Return (X, Y) of the center of cell containing provided text 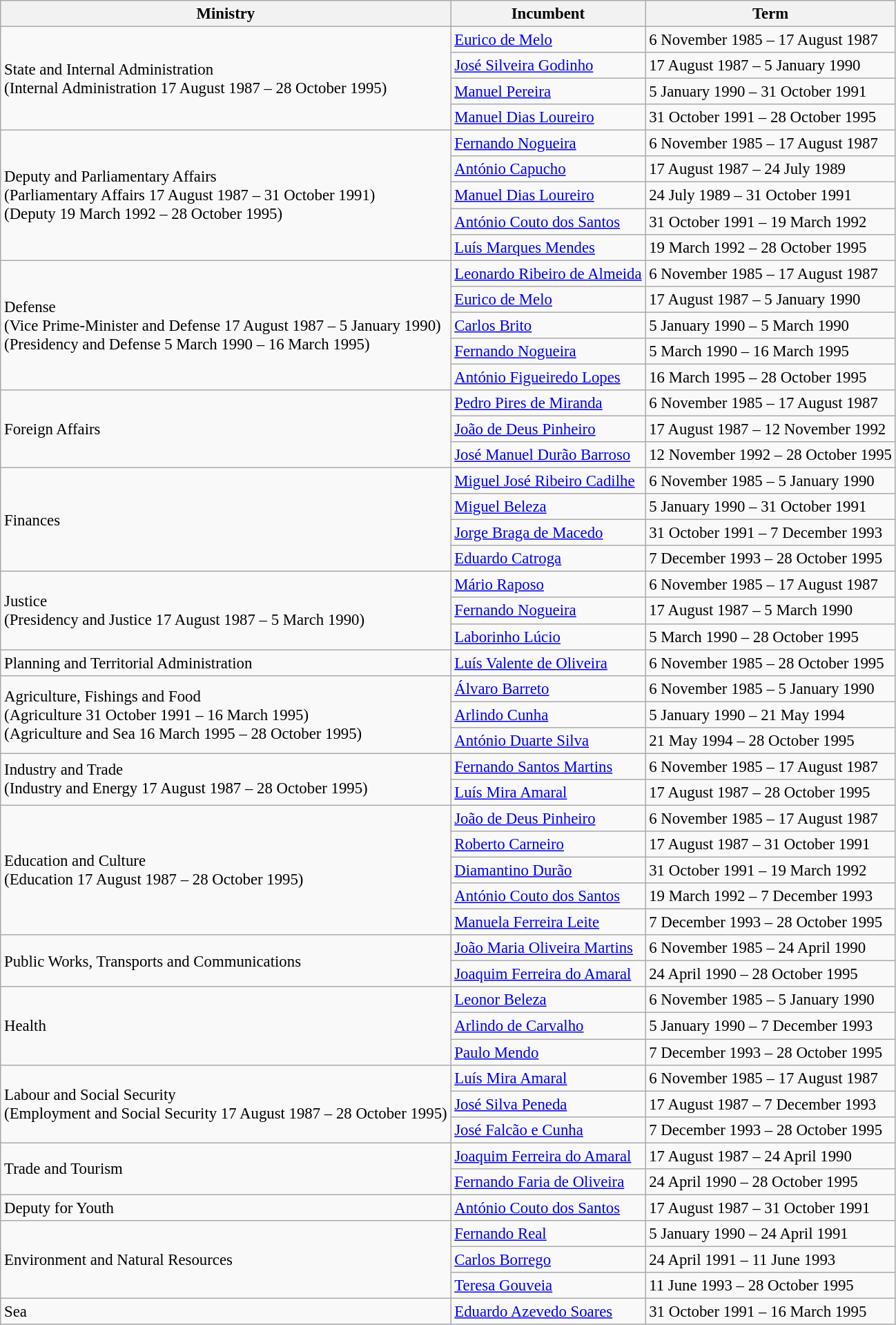
Carlos Borrego (548, 1259)
Defense(Vice Prime-Minister and Defense 17 August 1987 – 5 January 1990)(Presidency and Defense 5 March 1990 – 16 March 1995) (226, 325)
João Maria Oliveira Martins (548, 948)
24 April 1991 – 11 June 1993 (770, 1259)
Term (770, 14)
Foreign Affairs (226, 429)
António Figueiredo Lopes (548, 377)
Luís Marques Mendes (548, 247)
Leonor Beleza (548, 1000)
Labour and Social Security(Employment and Social Security 17 August 1987 – 28 October 1995) (226, 1103)
José Manuel Durão Barroso (548, 455)
11 June 1993 – 28 October 1995 (770, 1286)
José Silva Peneda (548, 1104)
Public Works, Transports and Communications (226, 961)
21 May 1994 – 28 October 1995 (770, 741)
Manuela Ferreira Leite (548, 922)
31 October 1991 – 7 December 1993 (770, 533)
16 March 1995 – 28 October 1995 (770, 377)
Finances (226, 520)
Health (226, 1026)
José Silveira Godinho (548, 66)
19 March 1992 – 7 December 1993 (770, 896)
24 July 1989 – 31 October 1991 (770, 195)
Pedro Pires de Miranda (548, 403)
Arlindo de Carvalho (548, 1026)
Mário Raposo (548, 585)
Ministry (226, 14)
5 March 1990 – 16 March 1995 (770, 351)
Manuel Pereira (548, 92)
19 March 1992 – 28 October 1995 (770, 247)
Deputy for Youth (226, 1208)
17 August 1987 – 5 March 1990 (770, 611)
António Duarte Silva (548, 741)
Diamantino Durão (548, 871)
6 November 1985 – 28 October 1995 (770, 663)
Luís Valente de Oliveira (548, 663)
Eduardo Catroga (548, 559)
Miguel Beleza (548, 507)
Trade and Tourism (226, 1168)
Teresa Gouveia (548, 1286)
5 January 1990 – 5 March 1990 (770, 325)
Incumbent (548, 14)
5 January 1990 – 24 April 1991 (770, 1234)
Sea (226, 1312)
Paulo Mendo (548, 1052)
6 November 1985 – 24 April 1990 (770, 948)
Arlindo Cunha (548, 715)
Leonardo Ribeiro de Almeida (548, 273)
Agriculture, Fishings and Food(Agriculture 31 October 1991 – 16 March 1995)(Agriculture and Sea 16 March 1995 – 28 October 1995) (226, 714)
Roberto Carneiro (548, 844)
31 October 1991 – 16 March 1995 (770, 1312)
Laborinho Lúcio (548, 637)
5 January 1990 – 7 December 1993 (770, 1026)
17 August 1987 – 7 December 1993 (770, 1104)
5 January 1990 – 21 May 1994 (770, 715)
Carlos Brito (548, 325)
Jorge Braga de Macedo (548, 533)
António Capucho (548, 169)
José Falcão e Cunha (548, 1130)
Planning and Territorial Administration (226, 663)
17 August 1987 – 24 July 1989 (770, 169)
17 August 1987 – 12 November 1992 (770, 429)
Deputy and Parliamentary Affairs(Parliamentary Affairs 17 August 1987 – 31 October 1991)(Deputy 19 March 1992 – 28 October 1995) (226, 195)
Miguel José Ribeiro Cadilhe (548, 481)
12 November 1992 – 28 October 1995 (770, 455)
Fernando Real (548, 1234)
17 August 1987 – 24 April 1990 (770, 1156)
Eduardo Azevedo Soares (548, 1312)
Álvaro Barreto (548, 688)
State and Internal Administration(Internal Administration 17 August 1987 – 28 October 1995) (226, 79)
17 August 1987 – 28 October 1995 (770, 793)
5 March 1990 – 28 October 1995 (770, 637)
Education and Culture(Education 17 August 1987 – 28 October 1995) (226, 870)
31 October 1991 – 28 October 1995 (770, 117)
Industry and Trade(Industry and Energy 17 August 1987 – 28 October 1995) (226, 779)
Environment and Natural Resources (226, 1259)
Fernando Santos Martins (548, 766)
Justice(Presidency and Justice 17 August 1987 – 5 March 1990) (226, 610)
Fernando Faria de Oliveira (548, 1182)
